Find where the given text appears and provide that cell's center as [x, y] coordinate. 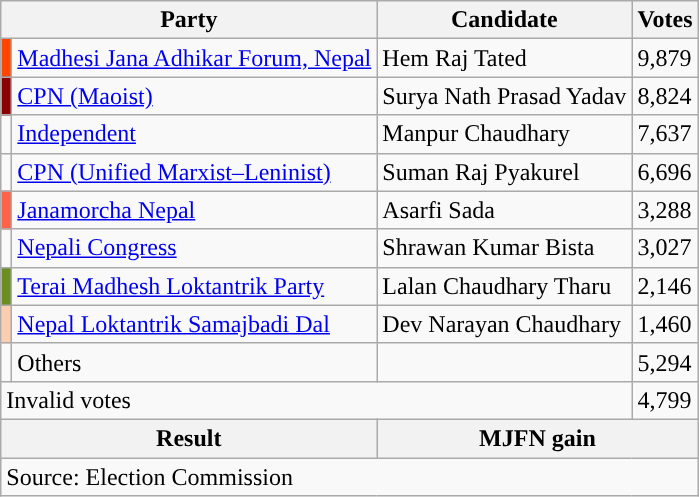
3,027 [665, 248]
CPN (Unified Marxist–Leninist) [194, 172]
Nepali Congress [194, 248]
Dev Narayan Chaudhary [504, 324]
Lalan Chaudhary Tharu [504, 286]
Shrawan Kumar Bista [504, 248]
Suman Raj Pyakurel [504, 172]
5,294 [665, 362]
Result [189, 438]
9,879 [665, 58]
7,637 [665, 134]
CPN (Maoist) [194, 96]
Invalid votes [316, 400]
Nepal Loktantrik Samajbadi Dal [194, 324]
1,460 [665, 324]
Manpur Chaudhary [504, 134]
MJFN gain [538, 438]
Candidate [504, 20]
Party [189, 20]
Terai Madhesh Loktantrik Party [194, 286]
Janamorcha Nepal [194, 210]
Hem Raj Tated [504, 58]
Source: Election Commission [350, 477]
2,146 [665, 286]
8,824 [665, 96]
Asarfi Sada [504, 210]
Others [194, 362]
Independent [194, 134]
3,288 [665, 210]
Madhesi Jana Adhikar Forum, Nepal [194, 58]
6,696 [665, 172]
Surya Nath Prasad Yadav [504, 96]
4,799 [665, 400]
Votes [665, 20]
